Provide the [X, Y] coordinate of the cell's center where the given text is located.  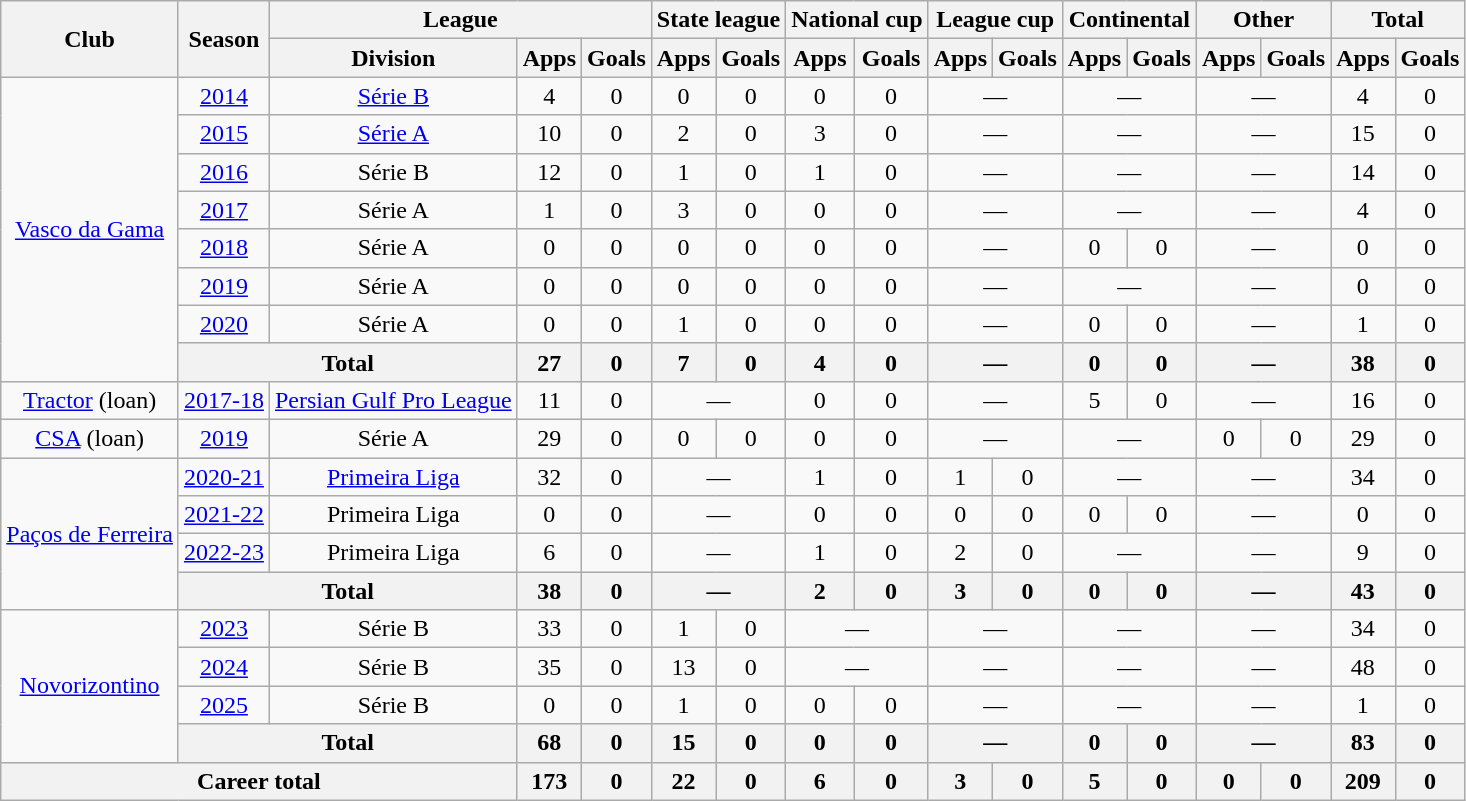
State league [718, 20]
2021-22 [224, 515]
League [460, 20]
11 [549, 400]
32 [549, 477]
2018 [224, 248]
League cup [995, 20]
Novorizontino [90, 686]
2017-18 [224, 400]
Continental [1129, 20]
48 [1363, 667]
2023 [224, 629]
Vasco da Gama [90, 229]
2025 [224, 705]
CSA (loan) [90, 438]
2024 [224, 667]
43 [1363, 591]
2022-23 [224, 553]
33 [549, 629]
Tractor (loan) [90, 400]
2015 [224, 134]
35 [549, 667]
83 [1363, 743]
27 [549, 362]
14 [1363, 172]
Career total [259, 781]
10 [549, 134]
Persian Gulf Pro League [393, 400]
Division [393, 58]
13 [683, 667]
2017 [224, 210]
2016 [224, 172]
9 [1363, 553]
16 [1363, 400]
173 [549, 781]
National cup [857, 20]
209 [1363, 781]
2020 [224, 324]
Paços de Ferreira [90, 534]
Club [90, 39]
22 [683, 781]
2014 [224, 96]
12 [549, 172]
2020-21 [224, 477]
Other [1263, 20]
7 [683, 362]
68 [549, 743]
Season [224, 39]
